Provide the (x, y) coordinate of the cell's center where the given text is located.  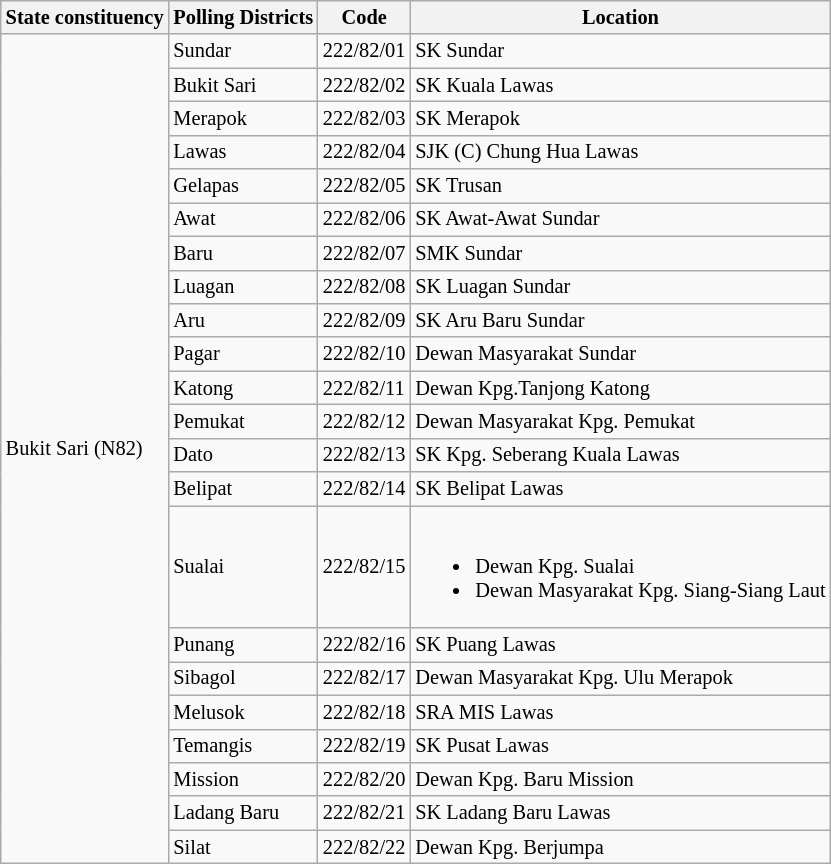
Dewan Masyarakat Kpg. Ulu Merapok (620, 678)
Awat (243, 219)
222/82/01 (364, 51)
222/82/20 (364, 779)
SK Puang Lawas (620, 645)
SK Luagan Sundar (620, 287)
Merapok (243, 118)
Ladang Baru (243, 813)
Silat (243, 847)
SJK (C) Chung Hua Lawas (620, 152)
Dewan Kpg. Baru Mission (620, 779)
Sualai (243, 566)
Gelapas (243, 186)
State constituency (85, 17)
Baru (243, 253)
222/82/13 (364, 455)
SK Kpg. Seberang Kuala Lawas (620, 455)
222/82/11 (364, 388)
Temangis (243, 746)
SK Kuala Lawas (620, 85)
222/82/10 (364, 354)
Pagar (243, 354)
Punang (243, 645)
222/82/17 (364, 678)
SK Pusat Lawas (620, 746)
222/82/04 (364, 152)
222/82/16 (364, 645)
222/82/09 (364, 320)
222/82/21 (364, 813)
Pemukat (243, 421)
222/82/06 (364, 219)
Dewan Kpg. Berjumpa (620, 847)
222/82/15 (364, 566)
Polling Districts (243, 17)
Dewan Masyarakat Kpg. Pemukat (620, 421)
Location (620, 17)
222/82/02 (364, 85)
Code (364, 17)
Belipat (243, 489)
SK Trusan (620, 186)
Luagan (243, 287)
Bukit Sari (243, 85)
222/82/14 (364, 489)
222/82/18 (364, 712)
222/82/19 (364, 746)
SK Aru Baru Sundar (620, 320)
Melusok (243, 712)
SK Merapok (620, 118)
SMK Sundar (620, 253)
SRA MIS Lawas (620, 712)
222/82/07 (364, 253)
222/82/22 (364, 847)
Sundar (243, 51)
Bukit Sari (N82) (85, 448)
222/82/05 (364, 186)
Sibagol (243, 678)
222/82/12 (364, 421)
Dewan Masyarakat Sundar (620, 354)
SK Sundar (620, 51)
Mission (243, 779)
SK Awat-Awat Sundar (620, 219)
Katong (243, 388)
Lawas (243, 152)
SK Ladang Baru Lawas (620, 813)
222/82/03 (364, 118)
SK Belipat Lawas (620, 489)
Dato (243, 455)
222/82/08 (364, 287)
Aru (243, 320)
Dewan Kpg.Tanjong Katong (620, 388)
Dewan Kpg. SualaiDewan Masyarakat Kpg. Siang-Siang Laut (620, 566)
